Output the [X, Y] coordinate of the center of the cell containing the given text.  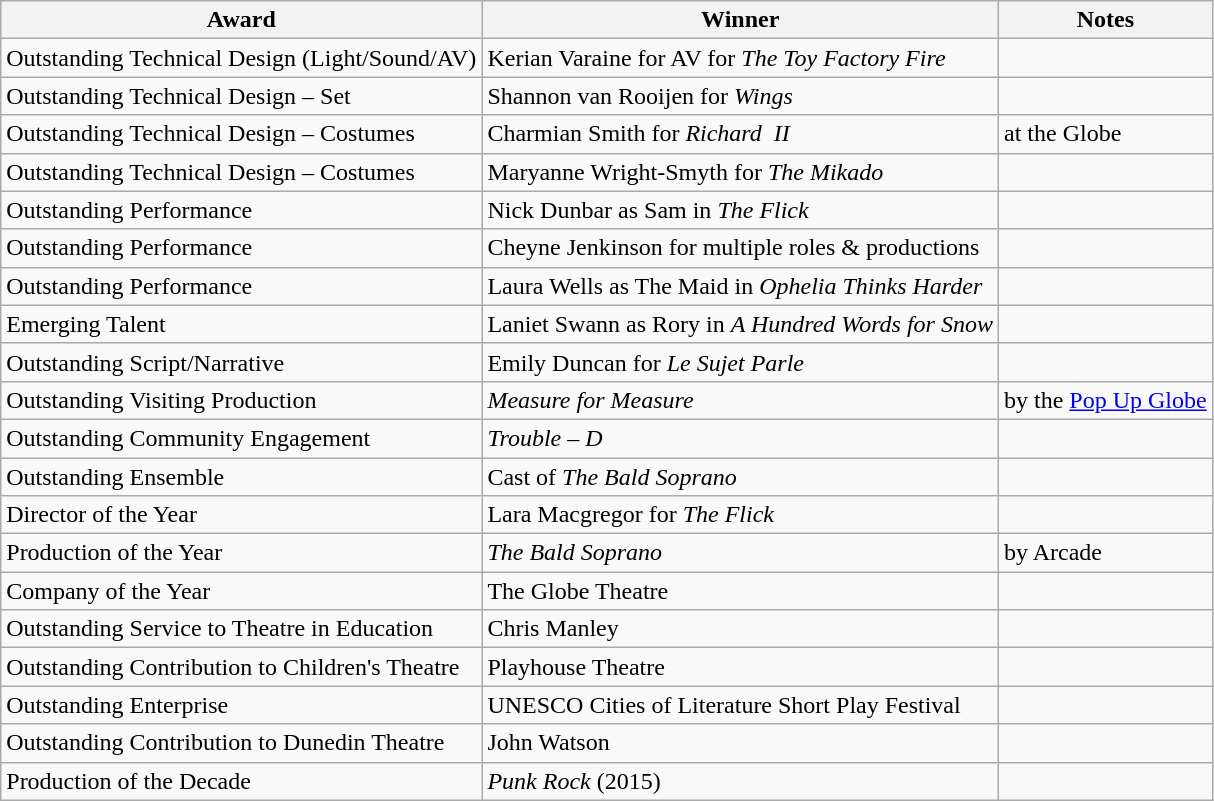
Director of the Year [242, 515]
Emily Duncan for Le Sujet Parle [740, 362]
Outstanding Ensemble [242, 477]
Kerian Varaine for AV for The Toy Factory Fire [740, 58]
Charmian Smith for Richard II [740, 134]
Company of the Year [242, 591]
Production of the Decade [242, 781]
UNESCO Cities of Literature Short Play Festival [740, 705]
Outstanding Community Engagement [242, 438]
Lara Macgregor for The Flick [740, 515]
Playhouse Theatre [740, 667]
The Bald Soprano [740, 553]
Shannon van Rooijen for Wings [740, 96]
Outstanding Technical Design – Set [242, 96]
Laura Wells as The Maid in Ophelia Thinks Harder [740, 286]
Nick Dunbar as Sam in The Flick [740, 210]
Award [242, 20]
Winner [740, 20]
Laniet Swann as Rory in A Hundred Words for Snow [740, 324]
Outstanding Technical Design (Light/Sound/AV) [242, 58]
Outstanding Service to Theatre in Education [242, 629]
Chris Manley [740, 629]
at the Globe [1106, 134]
Cast of The Bald Soprano [740, 477]
Emerging Talent [242, 324]
The Globe Theatre [740, 591]
Punk Rock (2015) [740, 781]
Outstanding Script/Narrative [242, 362]
Notes [1106, 20]
by Arcade [1106, 553]
Trouble – D [740, 438]
Production of the Year [242, 553]
Maryanne Wright-Smyth for The Mikado [740, 172]
Cheyne Jenkinson for multiple roles & productions [740, 248]
Outstanding Contribution to Dunedin Theatre [242, 743]
Outstanding Visiting Production [242, 400]
Outstanding Enterprise [242, 705]
John Watson [740, 743]
by the Pop Up Globe [1106, 400]
Measure for Measure [740, 400]
Outstanding Contribution to Children's Theatre [242, 667]
